Extract the [X, Y] coordinate from the center of the cell holding the provided text.  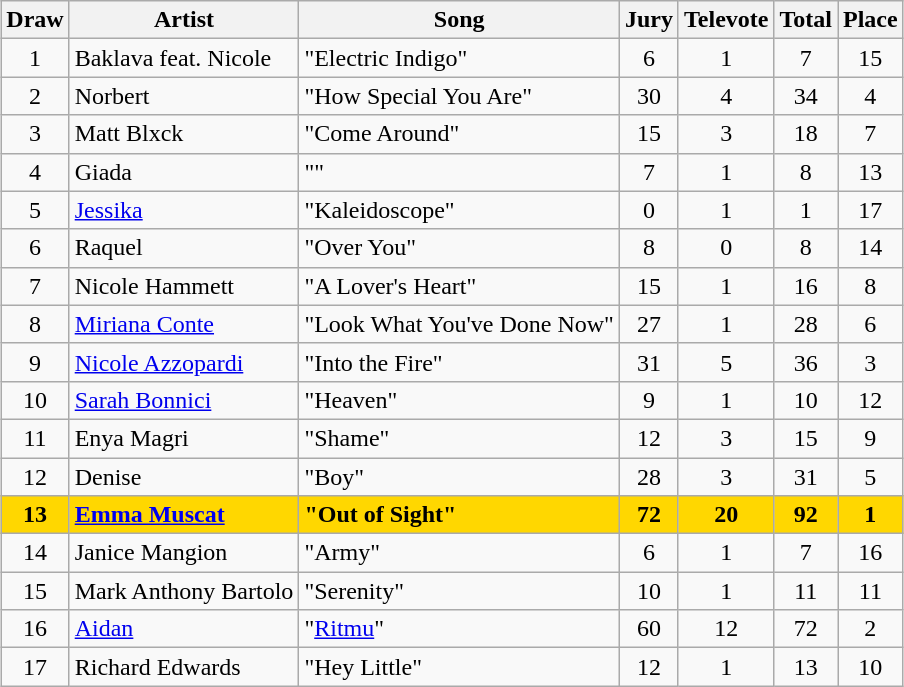
Mark Anthony Bartolo [184, 591]
"Serenity" [460, 591]
30 [648, 96]
Denise [184, 477]
Sarah Bonnici [184, 400]
"Army" [460, 553]
Baklava feat. Nicole [184, 58]
"Over You" [460, 248]
Enya Magri [184, 438]
34 [806, 96]
20 [726, 515]
Artist [184, 20]
"A Lover's Heart" [460, 286]
"" [460, 172]
Place [871, 20]
"How Special You Are" [460, 96]
Draw [35, 20]
18 [806, 134]
Giada [184, 172]
Aidan [184, 629]
60 [648, 629]
"Look What You've Done Now" [460, 324]
Janice Mangion [184, 553]
Nicole Hammett [184, 286]
"Shame" [460, 438]
Miriana Conte [184, 324]
"Into the Fire" [460, 362]
Song [460, 20]
"Heaven" [460, 400]
Jessika [184, 210]
"Hey Little" [460, 667]
"Come Around" [460, 134]
Televote [726, 20]
"Ritmu" [460, 629]
Raquel [184, 248]
Total [806, 20]
Emma Muscat [184, 515]
27 [648, 324]
Richard Edwards [184, 667]
Norbert [184, 96]
92 [806, 515]
"Boy" [460, 477]
"Electric Indigo" [460, 58]
Nicole Azzopardi [184, 362]
36 [806, 362]
"Kaleidoscope" [460, 210]
Jury [648, 20]
"Out of Sight" [460, 515]
Matt Blxck [184, 134]
